Capture the cell that displays the provided text and extract its (X, Y) central coordinate. 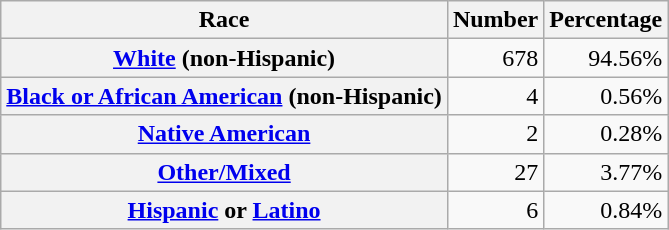
2 (495, 134)
0.56% (606, 96)
678 (495, 58)
Black or African American (non-Hispanic) (224, 96)
Native American (224, 134)
Hispanic or Latino (224, 210)
White (non-Hispanic) (224, 58)
6 (495, 210)
Number (495, 20)
Other/Mixed (224, 172)
94.56% (606, 58)
0.28% (606, 134)
27 (495, 172)
Race (224, 20)
0.84% (606, 210)
4 (495, 96)
3.77% (606, 172)
Percentage (606, 20)
